Extract the [x, y] coordinate from the center of the cell holding the provided text.  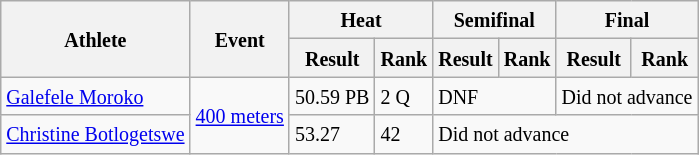
53.27 [332, 134]
Semifinal [494, 20]
42 [404, 134]
Heat [360, 20]
Event [240, 39]
Final [627, 20]
2 Q [404, 96]
Athlete [96, 39]
DNF [494, 96]
Galefele Moroko [96, 96]
50.59 PB [332, 96]
400 meters [240, 115]
Christine Botlogetswe [96, 134]
